Pinpoint the cell where the given text exists, returning its (X, Y) midpoint coordinate. 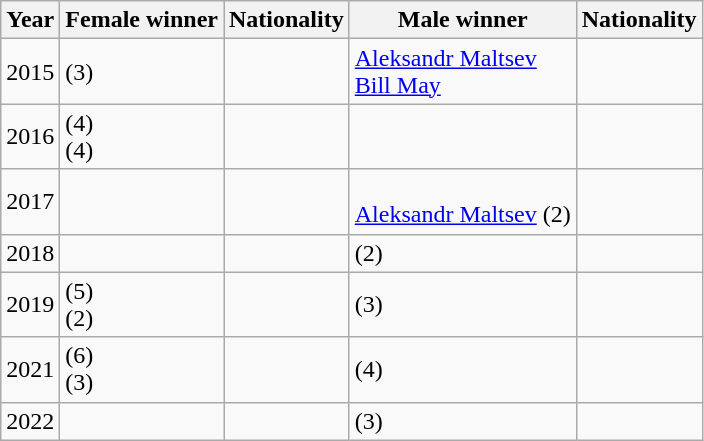
(2) (462, 253)
Aleksandr Maltsev Bill May (462, 72)
Year (30, 20)
2019 (30, 304)
2017 (30, 202)
2022 (30, 421)
2021 (30, 370)
(4) (4) (142, 136)
Male winner (462, 20)
2015 (30, 72)
Female winner (142, 20)
(6) (3) (142, 370)
Aleksandr Maltsev (2) (462, 202)
2016 (30, 136)
2018 (30, 253)
(4) (462, 370)
(5) (2) (142, 304)
